Output the (x, y) coordinate of the center of the cell containing the given text.  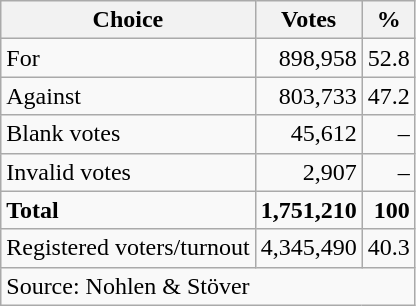
47.2 (388, 96)
4,345,490 (308, 248)
52.8 (388, 58)
Choice (128, 20)
Invalid votes (128, 172)
Registered voters/turnout (128, 248)
45,612 (308, 134)
2,907 (308, 172)
100 (388, 210)
Source: Nohlen & Stöver (208, 286)
For (128, 58)
Total (128, 210)
Against (128, 96)
803,733 (308, 96)
% (388, 20)
898,958 (308, 58)
Votes (308, 20)
Blank votes (128, 134)
40.3 (388, 248)
1,751,210 (308, 210)
